Provide the [x, y] coordinate of the cell's center where the given text is located.  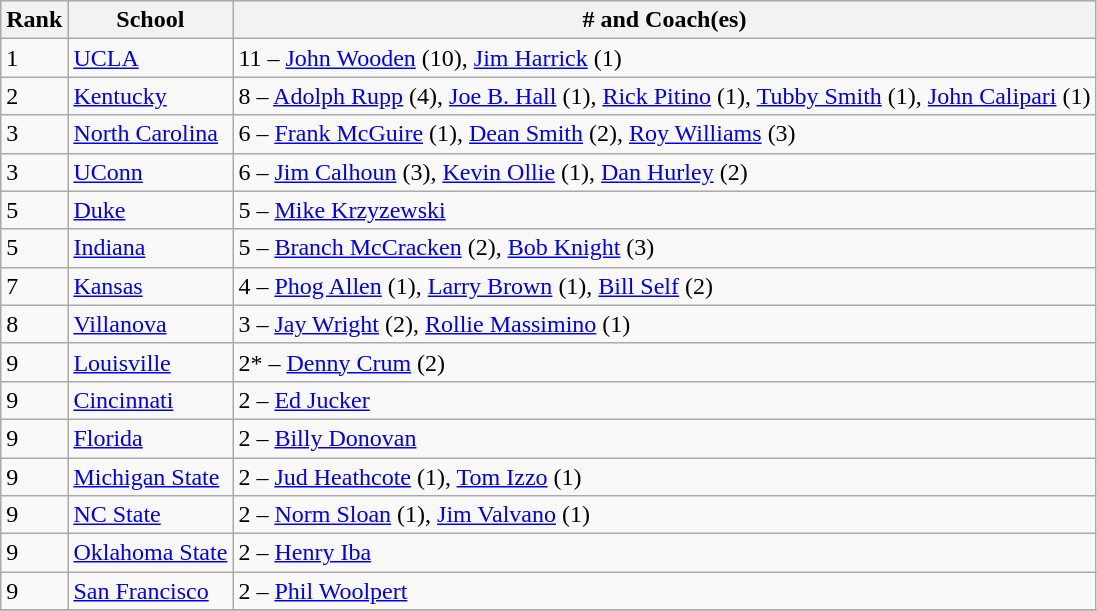
North Carolina [150, 134]
Oklahoma State [150, 553]
2 – Ed Jucker [664, 400]
4 – Phog Allen (1), Larry Brown (1), Bill Self (2) [664, 286]
5 – Mike Krzyzewski [664, 210]
6 – Jim Calhoun (3), Kevin Ollie (1), Dan Hurley (2) [664, 172]
Villanova [150, 324]
8 – Adolph Rupp (4), Joe B. Hall (1), Rick Pitino (1), Tubby Smith (1), John Calipari (1) [664, 96]
2 – Phil Woolpert [664, 591]
UCLA [150, 58]
San Francisco [150, 591]
11 – John Wooden (10), Jim Harrick (1) [664, 58]
# and Coach(es) [664, 20]
Cincinnati [150, 400]
6 – Frank McGuire (1), Dean Smith (2), Roy Williams (3) [664, 134]
Indiana [150, 248]
Michigan State [150, 477]
3 – Jay Wright (2), Rollie Massimino (1) [664, 324]
Duke [150, 210]
Florida [150, 438]
2 – Jud Heathcote (1), Tom Izzo (1) [664, 477]
Louisville [150, 362]
8 [34, 324]
Rank [34, 20]
NC State [150, 515]
2 – Norm Sloan (1), Jim Valvano (1) [664, 515]
1 [34, 58]
UConn [150, 172]
2 [34, 96]
Kentucky [150, 96]
5 – Branch McCracken (2), Bob Knight (3) [664, 248]
7 [34, 286]
2* – Denny Crum (2) [664, 362]
School [150, 20]
2 – Henry Iba [664, 553]
2 – Billy Donovan [664, 438]
Kansas [150, 286]
